Capture the cell that displays the provided text and extract its (x, y) central coordinate. 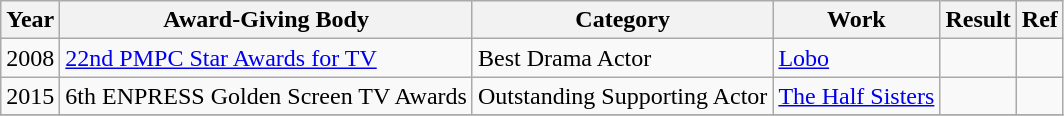
2015 (30, 96)
Ref (1040, 20)
2008 (30, 58)
Lobo (856, 58)
Work (856, 20)
Outstanding Supporting Actor (622, 96)
22nd PMPC Star Awards for TV (266, 58)
Result (978, 20)
Category (622, 20)
The Half Sisters (856, 96)
Award-Giving Body (266, 20)
Best Drama Actor (622, 58)
6th ENPRESS Golden Screen TV Awards (266, 96)
Year (30, 20)
